Pinpoint the cell where the given text exists, returning its (X, Y) midpoint coordinate. 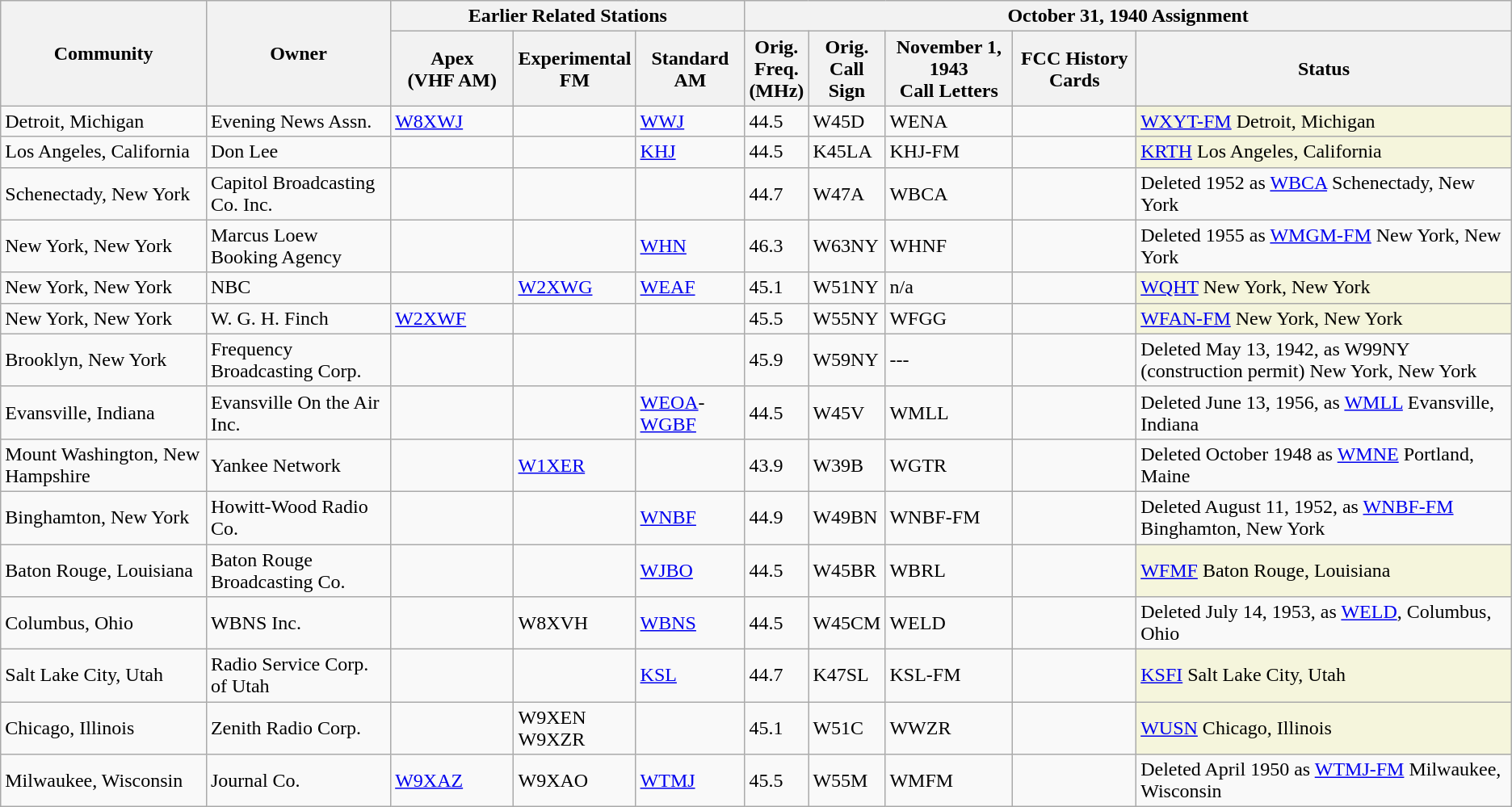
WWZR (949, 729)
WFGG (949, 318)
Capitol Broadcasting Co. Inc. (298, 194)
Deleted 1955 as WMGM-FM New York, New York (1325, 246)
W. G. H. Finch (298, 318)
WNBF (690, 517)
WBCA (949, 194)
46.3 (777, 246)
W8XWJ (452, 121)
Radio Service Corp. of Utah (298, 675)
Milwaukee, Wisconsin (103, 780)
KHJ-FM (949, 152)
W2XWF (452, 318)
K47SL (846, 675)
WFAN-FM New York, New York (1325, 318)
WENA (949, 121)
WBNS (690, 624)
n/a (949, 288)
W51NY (846, 288)
Evening News Assn. (298, 121)
W2XWG (575, 288)
Baton Rouge Broadcasting Co. (298, 570)
Marcus Loew Booking Agency (298, 246)
W51C (846, 729)
WEAF (690, 288)
Mount Washington, New Hampshire (103, 465)
NBC (298, 288)
Deleted 1952 as WBCA Schenectady, New York (1325, 194)
W47A (846, 194)
Baton Rouge, Louisiana (103, 570)
Howitt-Wood Radio Co. (298, 517)
W55NY (846, 318)
Deleted June 13, 1956, as WMLL Evansville, Indiana (1325, 412)
WHNF (949, 246)
44.9 (777, 517)
W59NY (846, 360)
--- (949, 360)
WGTR (949, 465)
Deleted July 14, 1953, as WELD, Columbus, Ohio (1325, 624)
KSL-FM (949, 675)
Columbus, Ohio (103, 624)
Deleted April 1950 as WTMJ-FM Milwaukee, Wisconsin (1325, 780)
WWJ (690, 121)
November 1, 1943Call Letters (949, 69)
Evansville, Indiana (103, 412)
W1XER (575, 465)
Apex (VHF AM) (452, 69)
Orig.CallSign (846, 69)
W49BN (846, 517)
W9XAO (575, 780)
WQHT New York, New York (1325, 288)
W9XAZ (452, 780)
Zenith Radio Corp. (298, 729)
W39B (846, 465)
W45BR (846, 570)
43.9 (777, 465)
Earlier Related Stations (568, 16)
W9XENW9XZR (575, 729)
StandardAM (690, 69)
WMFM (949, 780)
W45CM (846, 624)
W45D (846, 121)
Deleted May 13, 1942, as W99NY (construction permit) New York, New York (1325, 360)
WEOA-WGBF (690, 412)
Chicago, Illinois (103, 729)
Journal Co. (298, 780)
WTMJ (690, 780)
WELD (949, 624)
Schenectady, New York (103, 194)
Deleted October 1948 as WMNE Portland, Maine (1325, 465)
WBRL (949, 570)
Binghamton, New York (103, 517)
Status (1325, 69)
Detroit, Michigan (103, 121)
Brooklyn, New York (103, 360)
KRTH Los Angeles, California (1325, 152)
ExperimentalFM (575, 69)
WXYT-FM Detroit, Michigan (1325, 121)
Frequency Broadcasting Corp. (298, 360)
W8XVH (575, 624)
Los Angeles, California (103, 152)
Evansville On the Air Inc. (298, 412)
WUSN Chicago, Illinois (1325, 729)
K45LA (846, 152)
45.9 (777, 360)
Don Lee (298, 152)
WBNS Inc. (298, 624)
Yankee Network (298, 465)
FCC History Cards (1074, 69)
Salt Lake City, Utah (103, 675)
WFMF Baton Rouge, Louisiana (1325, 570)
W55M (846, 780)
WHN (690, 246)
KSL (690, 675)
W63NY (846, 246)
WJBO (690, 570)
WMLL (949, 412)
Owner (298, 53)
WNBF-FM (949, 517)
Orig.Freq.(MHz) (777, 69)
Deleted August 11, 1952, as WNBF-FM Binghamton, New York (1325, 517)
KSFI Salt Lake City, Utah (1325, 675)
KHJ (690, 152)
Community (103, 53)
October 31, 1940 Assignment (1128, 16)
W45V (846, 412)
